Locate the cell with the specified text and output its (x, y) center coordinate. 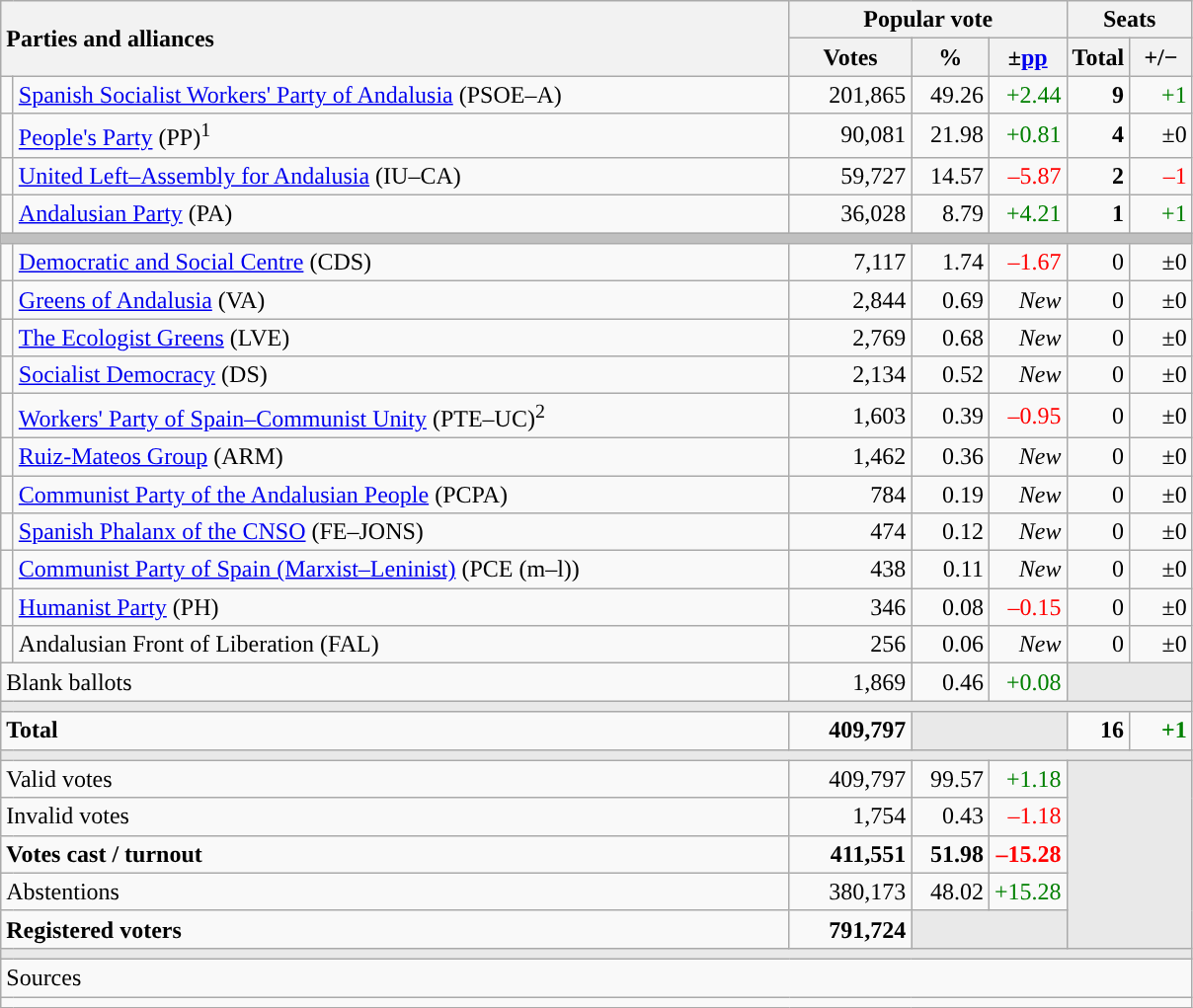
1,754 (850, 816)
+4.21 (1027, 214)
+2.44 (1027, 95)
51.98 (950, 854)
2,134 (850, 375)
4 (1098, 136)
Sources (596, 977)
14.57 (950, 176)
% (950, 57)
256 (850, 645)
1 (1098, 214)
0.12 (950, 532)
49.26 (950, 95)
2 (1098, 176)
Votes (850, 57)
474 (850, 532)
1,869 (850, 682)
Ruiz-Mateos Group (ARM) (401, 456)
0.68 (950, 338)
0.39 (950, 417)
0.36 (950, 456)
People's Party (PP)1 (401, 136)
–5.87 (1027, 176)
–0.95 (1027, 417)
0.43 (950, 816)
Greens of Andalusia (VA) (401, 300)
Valid votes (395, 779)
United Left–Assembly for Andalusia (IU–CA) (401, 176)
Humanist Party (PH) (401, 607)
90,081 (850, 136)
+1.18 (1027, 779)
Invalid votes (395, 816)
–1 (1161, 176)
201,865 (850, 95)
Votes cast / turnout (395, 854)
Spanish Phalanx of the CNSO (FE–JONS) (401, 532)
9 (1098, 95)
Seats (1130, 20)
1.74 (950, 263)
Parties and alliances (395, 39)
7,117 (850, 263)
Abstentions (395, 892)
–1.67 (1027, 263)
Blank ballots (395, 682)
Registered voters (395, 929)
The Ecologist Greens (LVE) (401, 338)
59,727 (850, 176)
Spanish Socialist Workers' Party of Andalusia (PSOE–A) (401, 95)
0.11 (950, 570)
Andalusian Front of Liberation (FAL) (401, 645)
1,462 (850, 456)
21.98 (950, 136)
Communist Party of the Andalusian People (PCPA) (401, 495)
99.57 (950, 779)
36,028 (850, 214)
Communist Party of Spain (Marxist–Leninist) (PCE (m–l)) (401, 570)
±pp (1027, 57)
2,769 (850, 338)
8.79 (950, 214)
48.02 (950, 892)
784 (850, 495)
0.52 (950, 375)
438 (850, 570)
0.46 (950, 682)
0.08 (950, 607)
16 (1098, 731)
2,844 (850, 300)
0.06 (950, 645)
–0.15 (1027, 607)
–1.18 (1027, 816)
1,603 (850, 417)
791,724 (850, 929)
Andalusian Party (PA) (401, 214)
Democratic and Social Centre (CDS) (401, 263)
+/− (1161, 57)
0.19 (950, 495)
411,551 (850, 854)
Socialist Democracy (DS) (401, 375)
0.69 (950, 300)
+15.28 (1027, 892)
Popular vote (928, 20)
+0.81 (1027, 136)
–15.28 (1027, 854)
346 (850, 607)
+0.08 (1027, 682)
Workers' Party of Spain–Communist Unity (PTE–UC)2 (401, 417)
380,173 (850, 892)
